Return [x, y] of the center of cell containing provided text 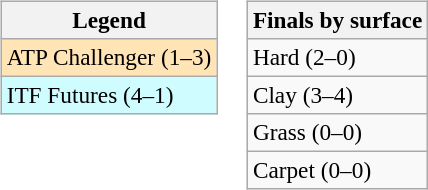
ATP Challenger (1–3) [108, 57]
Hard (2–0) [337, 57]
ITF Futures (4–1) [108, 95]
Grass (0–0) [337, 133]
Carpet (0–0) [337, 171]
Clay (3–4) [337, 95]
Legend [108, 20]
Finals by surface [337, 20]
